For the text-containing cell, return its midpoint in [x, y] coordinate format. 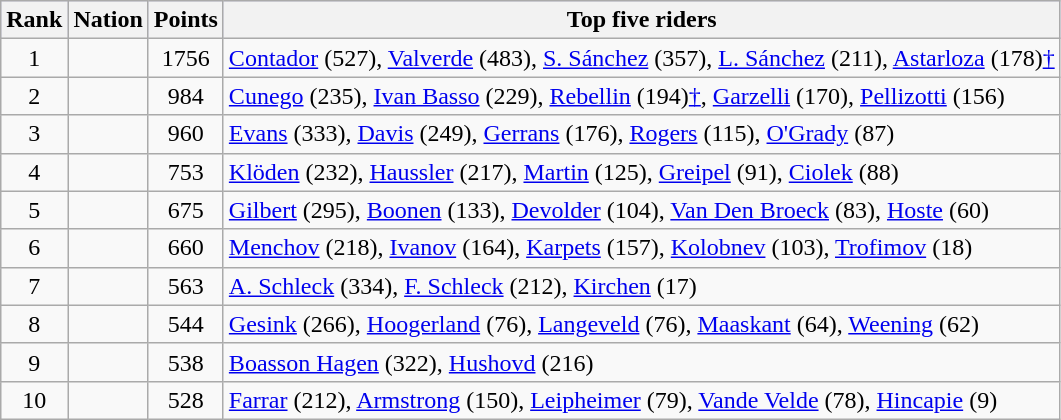
Farrar (212), Armstrong (150), Leipheimer (79), Vande Velde (78), Hincapie (9) [642, 400]
675 [186, 210]
9 [34, 362]
1 [34, 58]
Gilbert (295), Boonen (133), Devolder (104), Van Den Broeck (83), Hoste (60) [642, 210]
Gesink (266), Hoogerland (76), Langeveld (76), Maaskant (64), Weening (62) [642, 324]
544 [186, 324]
538 [186, 362]
528 [186, 400]
Contador (527), Valverde (483), S. Sánchez (357), L. Sánchez (211), Astarloza (178)† [642, 58]
984 [186, 96]
6 [34, 248]
753 [186, 172]
Evans (333), Davis (249), Gerrans (176), Rogers (115), O'Grady (87) [642, 134]
Klöden (232), Haussler (217), Martin (125), Greipel (91), Ciolek (88) [642, 172]
Nation [108, 20]
4 [34, 172]
1756 [186, 58]
2 [34, 96]
3 [34, 134]
960 [186, 134]
Boasson Hagen (322), Hushovd (216) [642, 362]
A. Schleck (334), F. Schleck (212), Kirchen (17) [642, 286]
563 [186, 286]
Points [186, 20]
Rank [34, 20]
7 [34, 286]
8 [34, 324]
10 [34, 400]
Cunego (235), Ivan Basso (229), Rebellin (194)†, Garzelli (170), Pellizotti (156) [642, 96]
Top five riders [642, 20]
5 [34, 210]
660 [186, 248]
Menchov (218), Ivanov (164), Karpets (157), Kolobnev (103), Trofimov (18) [642, 248]
